Scan for the cell matching the given text and deliver its [X, Y] coordinate at center. 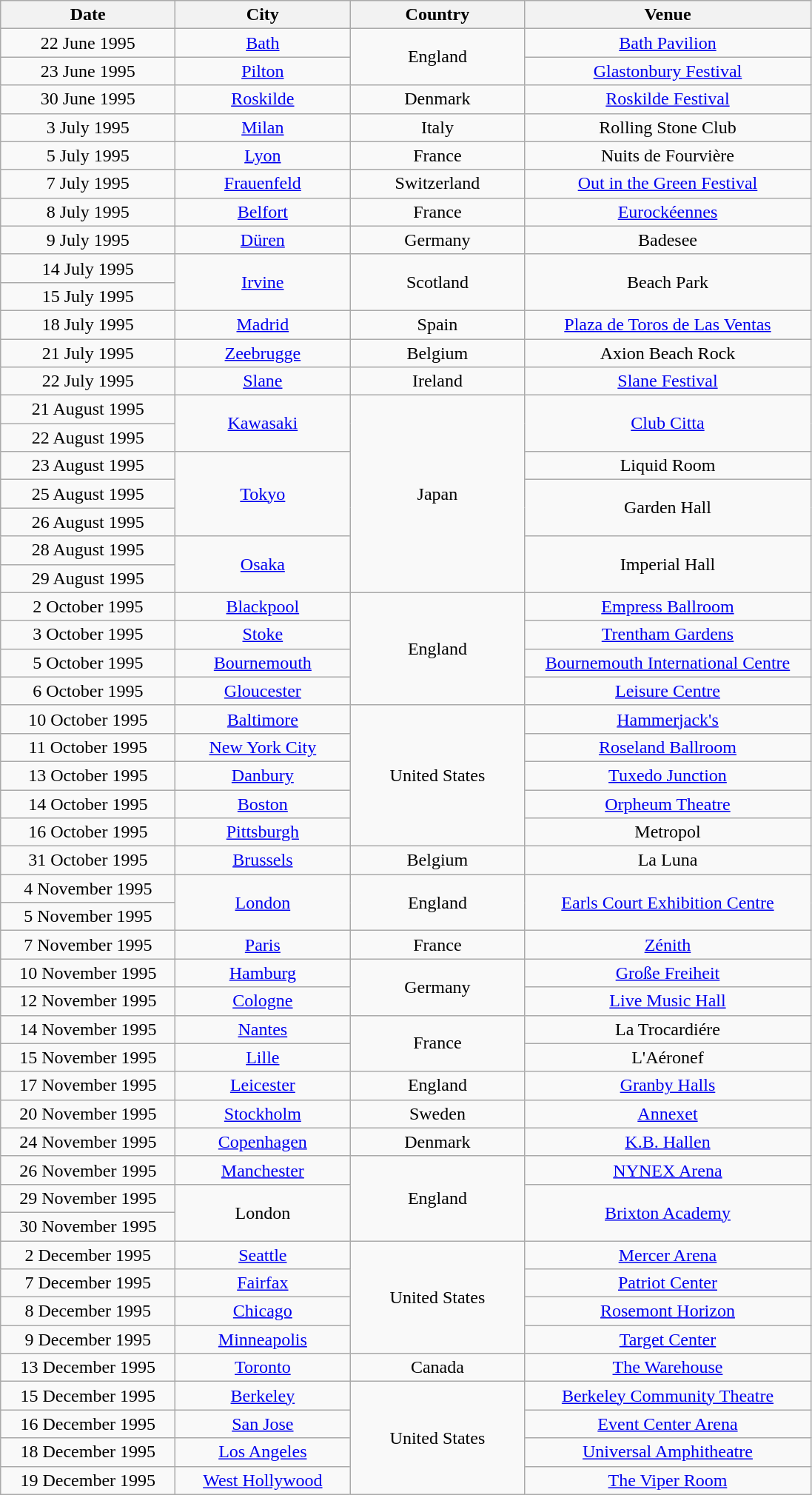
21 August 1995 [88, 409]
Mercer Arena [668, 1255]
5 July 1995 [88, 155]
6 October 1995 [88, 691]
Zeebrugge [263, 353]
8 December 1995 [88, 1311]
Hammerjack's [668, 719]
16 October 1995 [88, 832]
Zénith [668, 945]
Seattle [263, 1255]
4 November 1995 [88, 889]
Eurockéennes [668, 212]
Slane [263, 381]
2 December 1995 [88, 1255]
Baltimore [263, 719]
20 November 1995 [88, 1114]
Granby Halls [668, 1086]
Nantes [263, 1029]
Irvine [263, 282]
Rolling Stone Club [668, 127]
Date [88, 15]
2 October 1995 [88, 606]
10 November 1995 [88, 973]
Frauenfeld [263, 184]
Leicester [263, 1086]
L'Aéronef [668, 1057]
Milan [263, 127]
Los Angeles [263, 1452]
5 October 1995 [88, 663]
Copenhagen [263, 1142]
Stoke [263, 635]
West Hollywood [263, 1480]
Ireland [437, 381]
Brixton Academy [668, 1212]
Tuxedo Junction [668, 775]
18 July 1995 [88, 324]
Fairfax [263, 1283]
16 December 1995 [88, 1424]
21 July 1995 [88, 353]
Garden Hall [668, 508]
23 June 1995 [88, 71]
Sweden [437, 1114]
Spain [437, 324]
Italy [437, 127]
31 October 1995 [88, 860]
San Jose [263, 1424]
29 November 1995 [88, 1198]
3 October 1995 [88, 635]
Paris [263, 945]
Earls Court Exhibition Centre [668, 903]
Pilton [263, 71]
30 June 1995 [88, 99]
Beach Park [668, 282]
29 August 1995 [88, 578]
Venue [668, 15]
Metropol [668, 832]
Imperial Hall [668, 564]
30 November 1995 [88, 1226]
Annexet [668, 1114]
Bath [263, 43]
8 July 1995 [88, 212]
New York City [263, 747]
26 August 1995 [88, 522]
24 November 1995 [88, 1142]
Pittsburgh [263, 832]
The Viper Room [668, 1480]
Osaka [263, 564]
Slane Festival [668, 381]
15 December 1995 [88, 1396]
Switzerland [437, 184]
K.B. Hallen [668, 1142]
Roskilde [263, 99]
Universal Amphitheatre [668, 1452]
Axion Beach Rock [668, 353]
19 December 1995 [88, 1480]
Stockholm [263, 1114]
City [263, 15]
3 July 1995 [88, 127]
NYNEX Arena [668, 1170]
Cologne [263, 1001]
22 August 1995 [88, 438]
22 July 1995 [88, 381]
Berkeley Community Theatre [668, 1396]
Bournemouth International Centre [668, 663]
Rosemont Horizon [668, 1311]
Chicago [263, 1311]
7 November 1995 [88, 945]
Belfort [263, 212]
Hamburg [263, 973]
Gloucester [263, 691]
Madrid [263, 324]
7 July 1995 [88, 184]
14 July 1995 [88, 268]
La Trocardiére [668, 1029]
Bath Pavilion [668, 43]
Brussels [263, 860]
17 November 1995 [88, 1086]
9 December 1995 [88, 1340]
Roskilde Festival [668, 99]
13 October 1995 [88, 775]
22 June 1995 [88, 43]
Boston [263, 803]
Roseland Ballroom [668, 747]
Tokyo [263, 494]
5 November 1995 [88, 917]
Lyon [263, 155]
Plaza de Toros de Las Ventas [668, 324]
15 July 1995 [88, 296]
11 October 1995 [88, 747]
Empress Ballroom [668, 606]
Target Center [668, 1340]
28 August 1995 [88, 550]
Scotland [437, 282]
7 December 1995 [88, 1283]
14 November 1995 [88, 1029]
Nuits de Fourvière [668, 155]
Patriot Center [668, 1283]
15 November 1995 [88, 1057]
Blackpool [263, 606]
Live Music Hall [668, 1001]
Canada [437, 1368]
Club Citta [668, 424]
9 July 1995 [88, 240]
Country [437, 15]
Badesee [668, 240]
25 August 1995 [88, 494]
Event Center Arena [668, 1424]
Toronto [263, 1368]
Bournemouth [263, 663]
Kawasaki [263, 424]
Berkeley [263, 1396]
Leisure Centre [668, 691]
14 October 1995 [88, 803]
Danbury [263, 775]
Liquid Room [668, 466]
Trentham Gardens [668, 635]
13 December 1995 [88, 1368]
The Warehouse [668, 1368]
18 December 1995 [88, 1452]
10 October 1995 [88, 719]
26 November 1995 [88, 1170]
Düren [263, 240]
Out in the Green Festival [668, 184]
Orpheum Theatre [668, 803]
La Luna [668, 860]
12 November 1995 [88, 1001]
Große Freiheit [668, 973]
Glastonbury Festival [668, 71]
Manchester [263, 1170]
Japan [437, 494]
Minneapolis [263, 1340]
Lille [263, 1057]
23 August 1995 [88, 466]
